Find where the given text appears and provide that cell's center as (X, Y) coordinate. 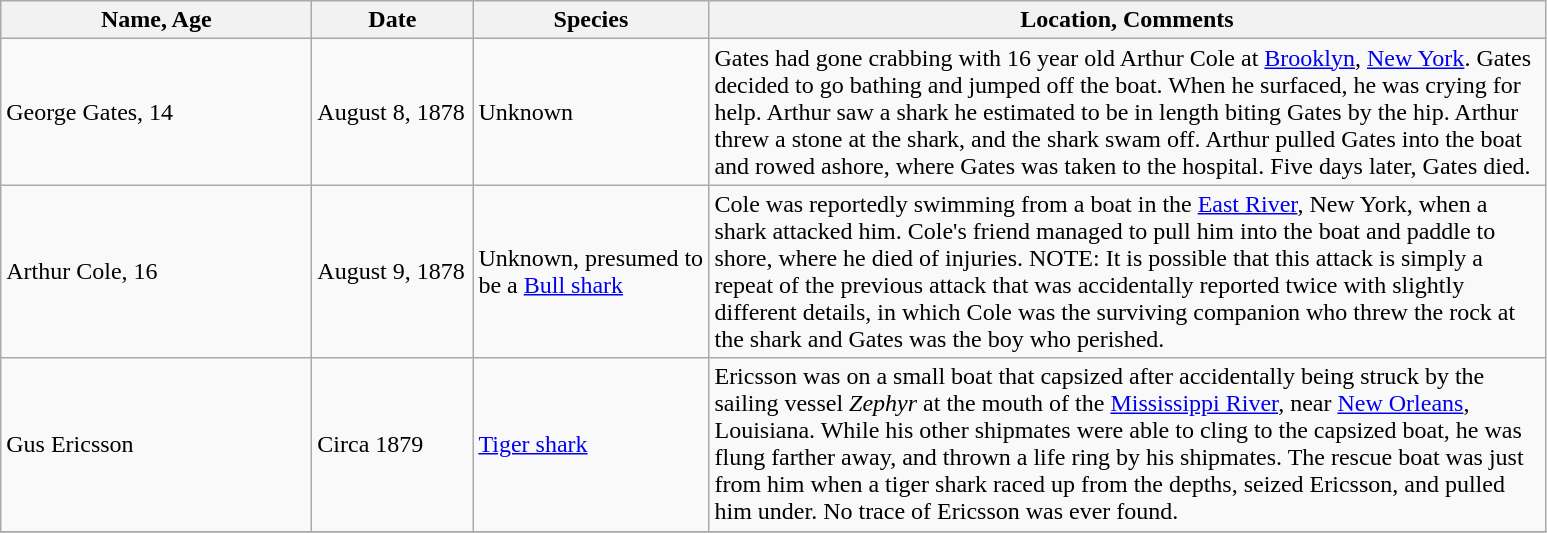
Arthur Cole, 16 (156, 272)
Gus Ericsson (156, 444)
August 8, 1878 (392, 112)
Circa 1879 (392, 444)
George Gates, 14 (156, 112)
Tiger shark (591, 444)
Unknown (591, 112)
Unknown, presumed to be a Bull shark (591, 272)
Location, Comments (1127, 20)
Date (392, 20)
August 9, 1878 (392, 272)
Name, Age (156, 20)
Species (591, 20)
